Return (X, Y) of the center of cell containing provided text 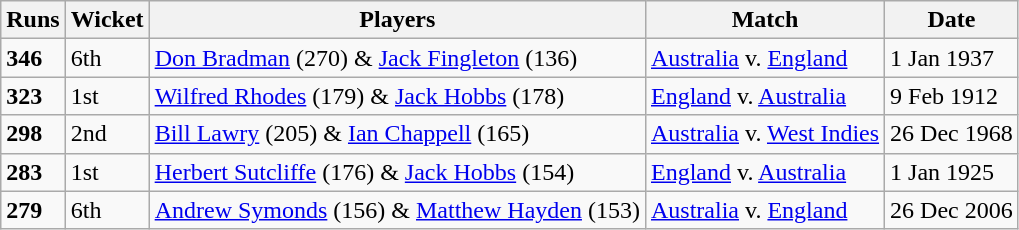
1 Jan 1937 (952, 58)
Andrew Symonds (156) & Matthew Hayden (153) (397, 210)
Australia v. West Indies (764, 134)
9 Feb 1912 (952, 96)
Bill Lawry (205) & Ian Chappell (165) (397, 134)
1 Jan 1925 (952, 172)
346 (33, 58)
Date (952, 20)
Wilfred Rhodes (179) & Jack Hobbs (178) (397, 96)
Herbert Sutcliffe (176) & Jack Hobbs (154) (397, 172)
279 (33, 210)
26 Dec 1968 (952, 134)
26 Dec 2006 (952, 210)
Runs (33, 20)
Players (397, 20)
2nd (107, 134)
283 (33, 172)
Wicket (107, 20)
298 (33, 134)
323 (33, 96)
Don Bradman (270) & Jack Fingleton (136) (397, 58)
Match (764, 20)
